Identify which cell holds the provided text, then report its [X, Y] central coordinate. 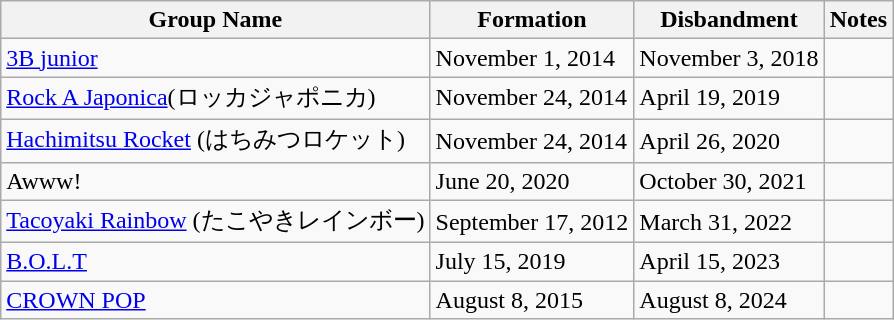
B.O.L.T [216, 262]
Awww! [216, 181]
October 30, 2021 [729, 181]
March 31, 2022 [729, 222]
November 1, 2014 [532, 58]
3B junior [216, 58]
June 20, 2020 [532, 181]
April 26, 2020 [729, 140]
August 8, 2024 [729, 300]
November 3, 2018 [729, 58]
Disbandment [729, 20]
Notes [858, 20]
September 17, 2012 [532, 222]
CROWN POP [216, 300]
April 19, 2019 [729, 98]
Rock A Japonica(ロッカジャポニカ) [216, 98]
Group Name [216, 20]
July 15, 2019 [532, 262]
August 8, 2015 [532, 300]
Hachimitsu Rocket (はちみつロケット) [216, 140]
Formation [532, 20]
April 15, 2023 [729, 262]
Tacoyaki Rainbow (たこやきレインボー) [216, 222]
